Return the (x, y) coordinate for the center point of the cell that contains the specified text.  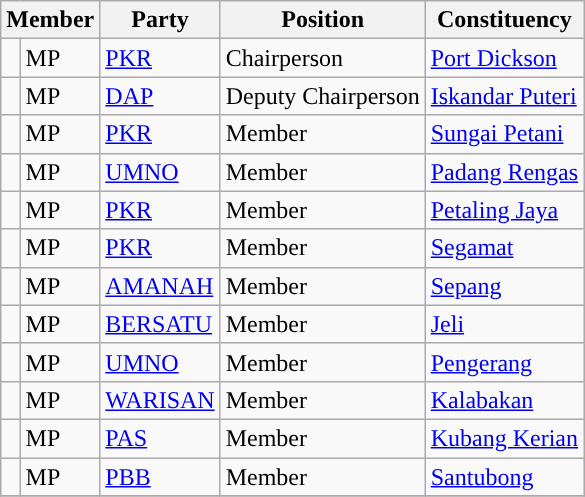
Deputy Chairperson (322, 96)
Petaling Jaya (504, 210)
Segamat (504, 248)
Iskandar Puteri (504, 96)
WARISAN (160, 400)
Kubang Kerian (504, 438)
Jeli (504, 324)
Party (160, 20)
Santubong (504, 477)
DAP (160, 96)
Sepang (504, 286)
Sungai Petani (504, 134)
Kalabakan (504, 400)
AMANAH (160, 286)
PAS (160, 438)
Chairperson (322, 58)
Constituency (504, 20)
Position (322, 20)
Port Dickson (504, 58)
BERSATU (160, 324)
Pengerang (504, 362)
PBB (160, 477)
Padang Rengas (504, 172)
